Identify which cell holds the provided text, then report its [x, y] central coordinate. 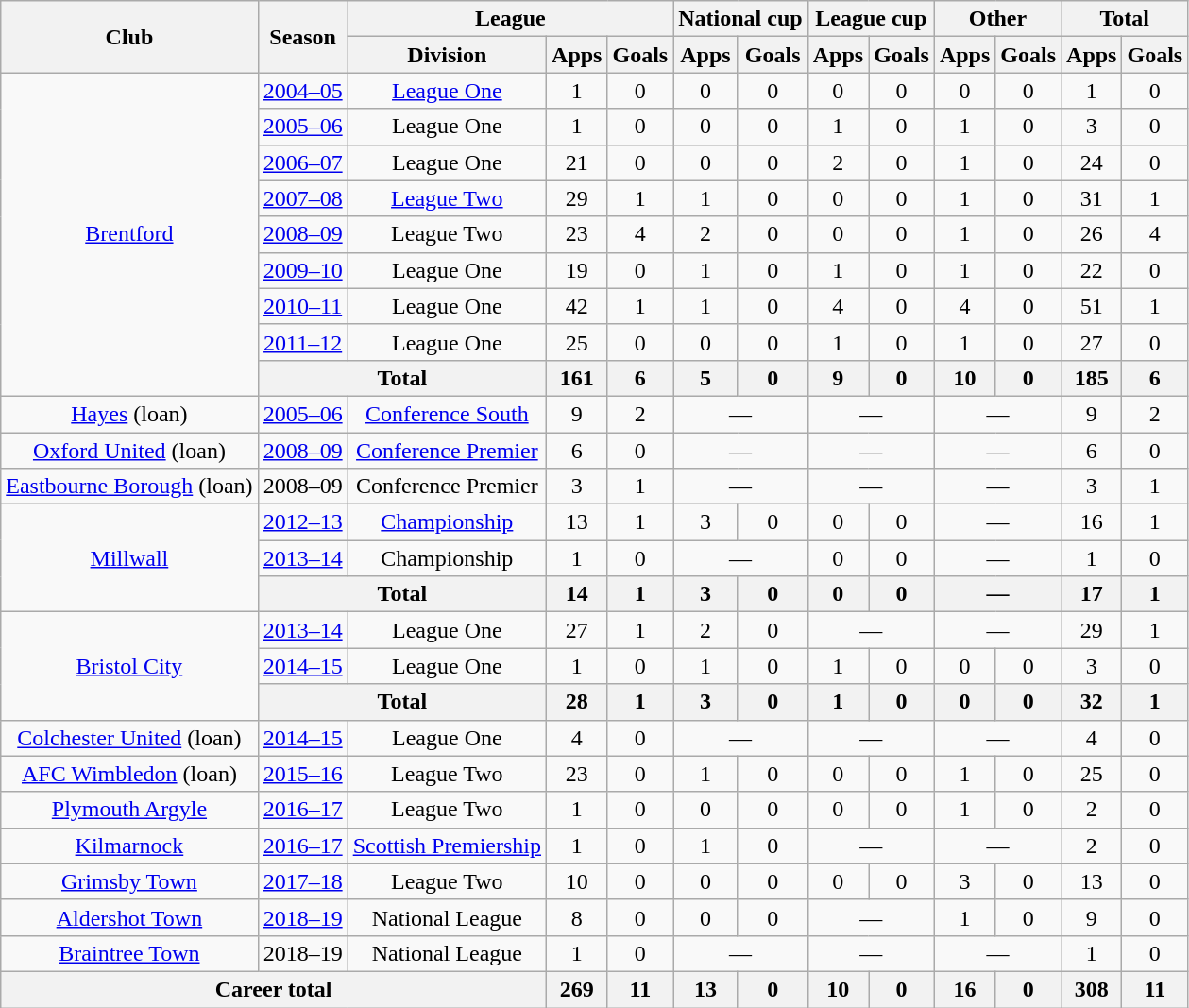
21 [577, 162]
Division [447, 55]
22 [1092, 270]
Club [129, 37]
Brentford [129, 234]
17 [1092, 594]
Conference South [447, 414]
2015–16 [302, 774]
League [510, 19]
2010–11 [302, 306]
2009–10 [302, 270]
Season [302, 37]
2012–13 [302, 522]
Aldershot Town [129, 917]
Oxford United (loan) [129, 451]
Braintree Town [129, 953]
Scottish Premiership [447, 846]
185 [1092, 378]
2006–07 [302, 162]
42 [577, 306]
Eastbourne Borough (loan) [129, 487]
2007–08 [302, 198]
26 [1092, 234]
14 [577, 594]
308 [1092, 989]
Grimsby Town [129, 881]
31 [1092, 198]
2011–12 [302, 342]
51 [1092, 306]
269 [577, 989]
32 [1092, 702]
League cup [871, 19]
AFC Wimbledon (loan) [129, 774]
19 [577, 270]
Kilmarnock [129, 846]
161 [577, 378]
5 [705, 378]
28 [577, 702]
Hayes (loan) [129, 414]
National cup [740, 19]
2017–18 [302, 881]
2004–05 [302, 91]
Colchester United (loan) [129, 738]
8 [577, 917]
Plymouth Argyle [129, 810]
Bristol City [129, 666]
24 [1092, 162]
Other [997, 19]
Career total [274, 989]
Millwall [129, 558]
